Return the (x, y) coordinate for the center point of the cell that contains the specified text.  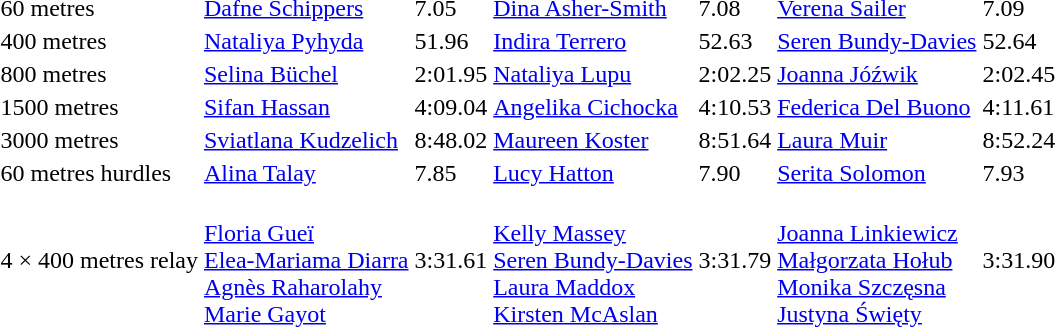
Selina Büchel (306, 74)
4:10.53 (735, 107)
Nataliya Pyhyda (306, 41)
51.96 (451, 41)
8:51.64 (735, 140)
Sifan Hassan (306, 107)
7.90 (735, 173)
Federica Del Buono (877, 107)
Angelika Cichocka (593, 107)
7.85 (451, 173)
Sviatlana Kudzelich (306, 140)
Indira Terrero (593, 41)
Laura Muir (877, 140)
2:02.25 (735, 74)
4:09.04 (451, 107)
Nataliya Lupu (593, 74)
Maureen Koster (593, 140)
Seren Bundy-Davies (877, 41)
52.63 (735, 41)
Joanna Jóźwik (877, 74)
8:48.02 (451, 140)
Serita Solomon (877, 173)
Alina Talay (306, 173)
2:01.95 (451, 74)
Lucy Hatton (593, 173)
